Search for the cell housing the specified text and yield its (X, Y) center coordinate. 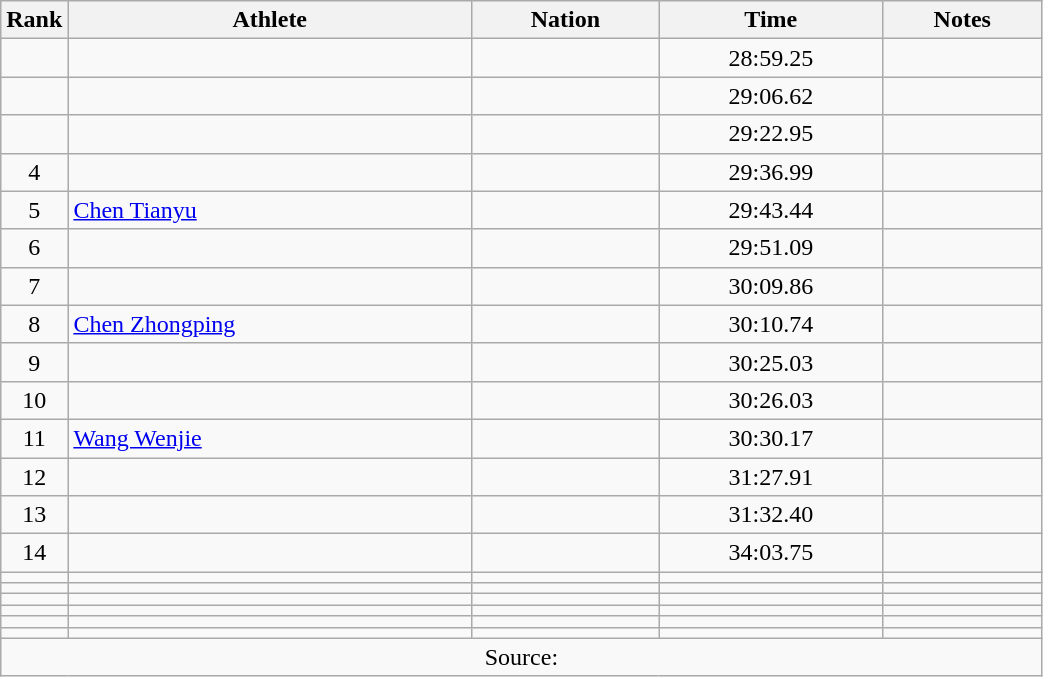
28:59.25 (770, 58)
14 (34, 553)
29:36.99 (770, 172)
30:26.03 (770, 400)
Chen Zhongping (270, 324)
Athlete (270, 20)
29:22.95 (770, 134)
10 (34, 400)
29:06.62 (770, 96)
34:03.75 (770, 553)
29:43.44 (770, 210)
31:27.91 (770, 477)
4 (34, 172)
12 (34, 477)
5 (34, 210)
Notes (962, 20)
Wang Wenjie (270, 438)
13 (34, 515)
30:09.86 (770, 286)
11 (34, 438)
30:25.03 (770, 362)
Chen Tianyu (270, 210)
Source: (522, 657)
8 (34, 324)
Time (770, 20)
30:10.74 (770, 324)
31:32.40 (770, 515)
6 (34, 248)
7 (34, 286)
9 (34, 362)
30:30.17 (770, 438)
29:51.09 (770, 248)
Rank (34, 20)
Nation (566, 20)
